Determine the [X, Y] coordinate at the center of the cell enclosing the given text.  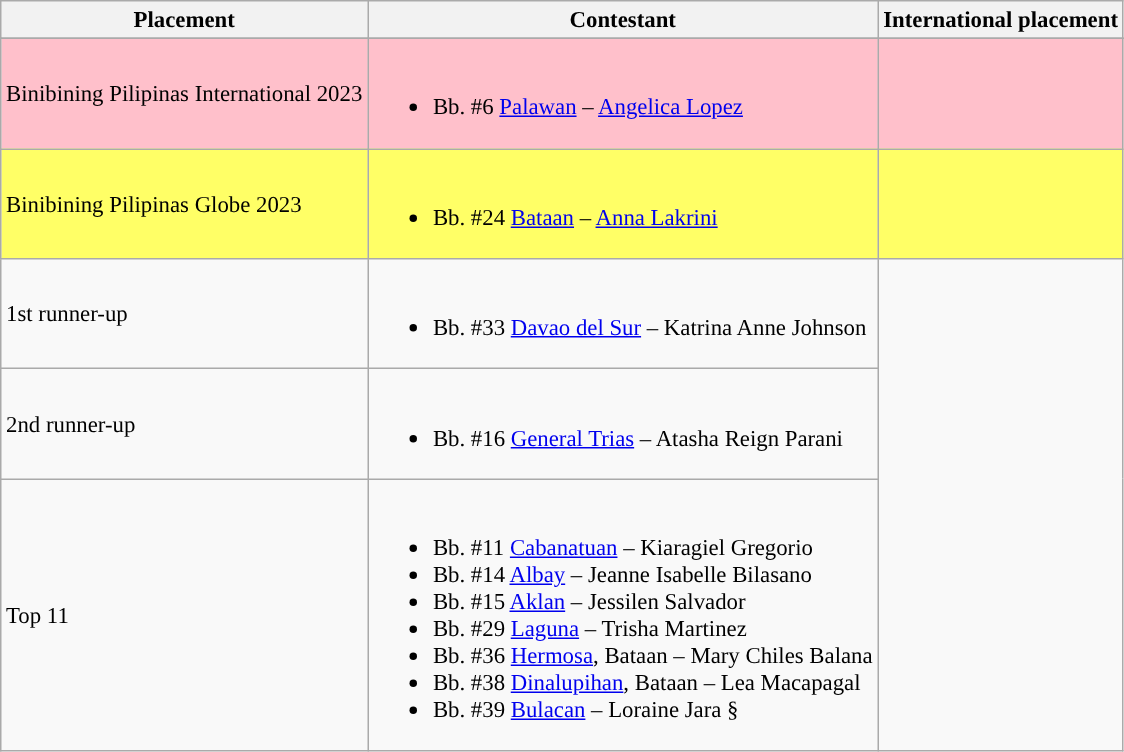
Bb. #24 Bataan – Anna Lakrini [623, 204]
Placement [184, 20]
2nd runner-up [184, 424]
International placement [1000, 20]
Bb. #33 Davao del Sur – Katrina Anne Johnson [623, 314]
Bb. #6 Palawan – Angelica Lopez [623, 94]
Binibining Pilipinas Globe 2023 [184, 204]
1st runner-up [184, 314]
Binibining Pilipinas International 2023 [184, 94]
Top 11 [184, 615]
Bb. #16 General Trias – Atasha Reign Parani [623, 424]
Contestant [623, 20]
